Return (X, Y) of the center of cell containing provided text 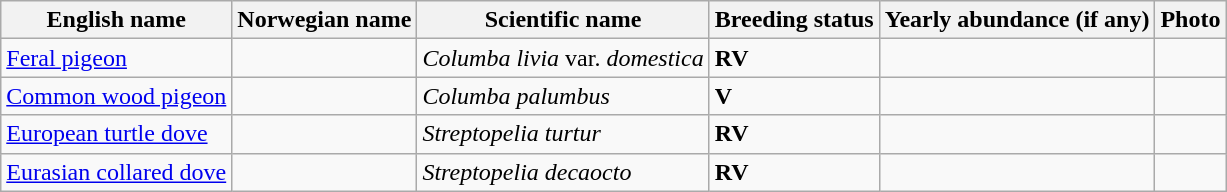
Streptopelia turtur (563, 134)
Feral pigeon (116, 58)
Yearly abundance (if any) (1017, 20)
European turtle dove (116, 134)
Common wood pigeon (116, 96)
Streptopelia decaocto (563, 172)
V (794, 96)
Breeding status (794, 20)
Scientific name (563, 20)
Norwegian name (324, 20)
Eurasian collared dove (116, 172)
Columba livia var. domestica (563, 58)
English name (116, 20)
Photo (1190, 20)
Columba palumbus (563, 96)
